Search for the cell housing the specified text and yield its (X, Y) center coordinate. 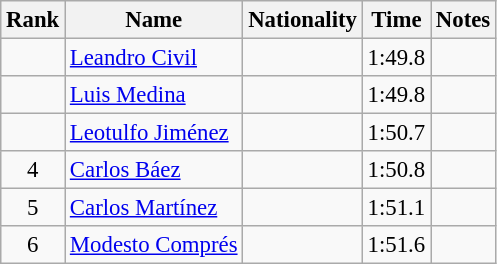
1:51.6 (396, 245)
Carlos Báez (154, 170)
1:51.1 (396, 208)
Leotulfo Jiménez (154, 133)
Notes (462, 20)
Name (154, 20)
Time (396, 20)
Carlos Martínez (154, 208)
5 (33, 208)
Luis Medina (154, 95)
Modesto Comprés (154, 245)
Rank (33, 20)
1:50.7 (396, 133)
Leandro Civil (154, 58)
Nationality (302, 20)
6 (33, 245)
1:50.8 (396, 170)
4 (33, 170)
